Pinpoint the cell where the given text exists, returning its [x, y] midpoint coordinate. 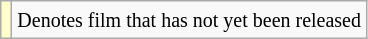
Denotes film that has not yet been released [190, 20]
